From the cell containing the given text, extract its center point as (X, Y) coordinate. 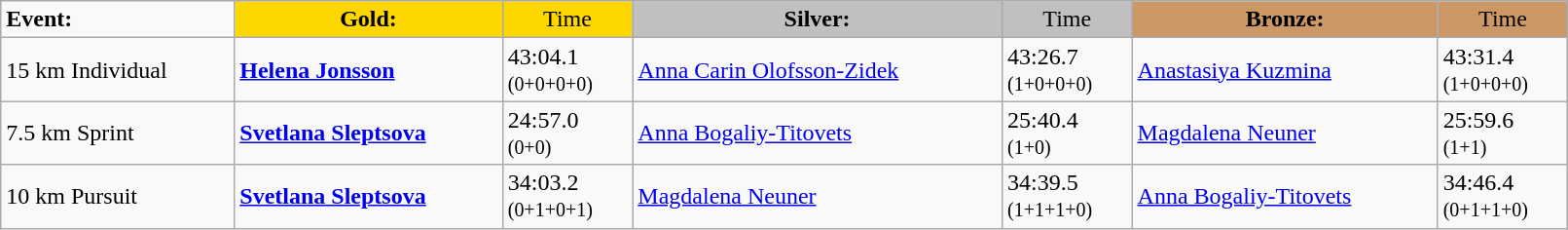
25:40.4 (1+0) (1067, 133)
34:03.2(0+1+0+1) (567, 197)
7.5 km Sprint (118, 133)
10 km Pursuit (118, 197)
Event: (118, 19)
Anastasiya Kuzmina (1285, 70)
24:57.0(0+0) (567, 133)
34:46.4(0+1+1+0) (1503, 197)
Silver: (818, 19)
Bronze: (1285, 19)
Helena Jonsson (368, 70)
Gold: (368, 19)
15 km Individual (118, 70)
43:26.7 (1+0+0+0) (1067, 70)
25:59.6(1+1) (1503, 133)
34:39.5(1+1+1+0) (1067, 197)
43:31.4(1+0+0+0) (1503, 70)
43:04.1(0+0+0+0) (567, 70)
Anna Carin Olofsson-Zidek (818, 70)
